For the text-containing cell, return its midpoint in (x, y) coordinate format. 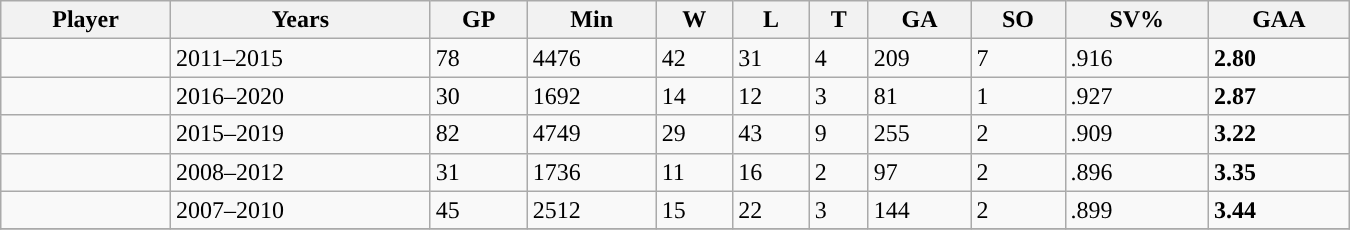
11 (694, 172)
GAA (1280, 20)
45 (478, 210)
.927 (1137, 96)
2008–2012 (300, 172)
81 (920, 96)
4749 (592, 134)
2.87 (1280, 96)
30 (478, 96)
1 (1018, 96)
2016–2020 (300, 96)
4476 (592, 58)
1692 (592, 96)
15 (694, 210)
GA (920, 20)
2512 (592, 210)
SO (1018, 20)
82 (478, 134)
2.80 (1280, 58)
Player (86, 20)
12 (772, 96)
2007–2010 (300, 210)
Years (300, 20)
42 (694, 58)
3.22 (1280, 134)
L (772, 20)
1736 (592, 172)
14 (694, 96)
.916 (1137, 58)
2015–2019 (300, 134)
T (838, 20)
16 (772, 172)
GP (478, 20)
7 (1018, 58)
29 (694, 134)
.899 (1137, 210)
.896 (1137, 172)
22 (772, 210)
3.44 (1280, 210)
3.35 (1280, 172)
43 (772, 134)
255 (920, 134)
78 (478, 58)
SV% (1137, 20)
2011–2015 (300, 58)
W (694, 20)
209 (920, 58)
97 (920, 172)
Min (592, 20)
9 (838, 134)
144 (920, 210)
4 (838, 58)
.909 (1137, 134)
